For the text-containing cell, return its midpoint in [X, Y] coordinate format. 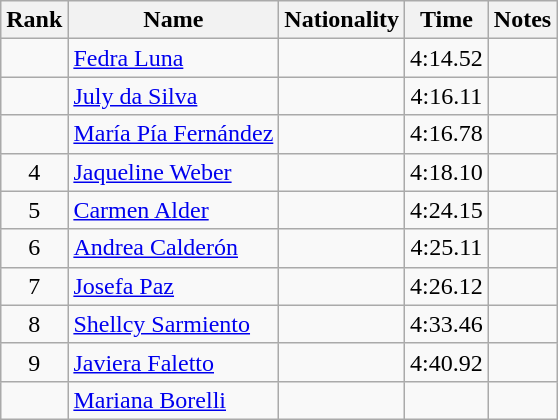
8 [34, 324]
Nationality [342, 20]
4:14.52 [447, 58]
4:24.15 [447, 210]
4:16.78 [447, 134]
4:33.46 [447, 324]
María Pía Fernández [174, 134]
Rank [34, 20]
Jaqueline Weber [174, 172]
4:40.92 [447, 362]
Josefa Paz [174, 286]
Notes [522, 20]
Mariana Borelli [174, 400]
7 [34, 286]
Name [174, 20]
6 [34, 248]
5 [34, 210]
4:25.11 [447, 248]
July da Silva [174, 96]
Fedra Luna [174, 58]
4:26.12 [447, 286]
Andrea Calderón [174, 248]
Javiera Faletto [174, 362]
Shellcy Sarmiento [174, 324]
4:16.11 [447, 96]
9 [34, 362]
4 [34, 172]
Carmen Alder [174, 210]
Time [447, 20]
4:18.10 [447, 172]
